Extract the [x, y] coordinate from the center of the cell holding the provided text.  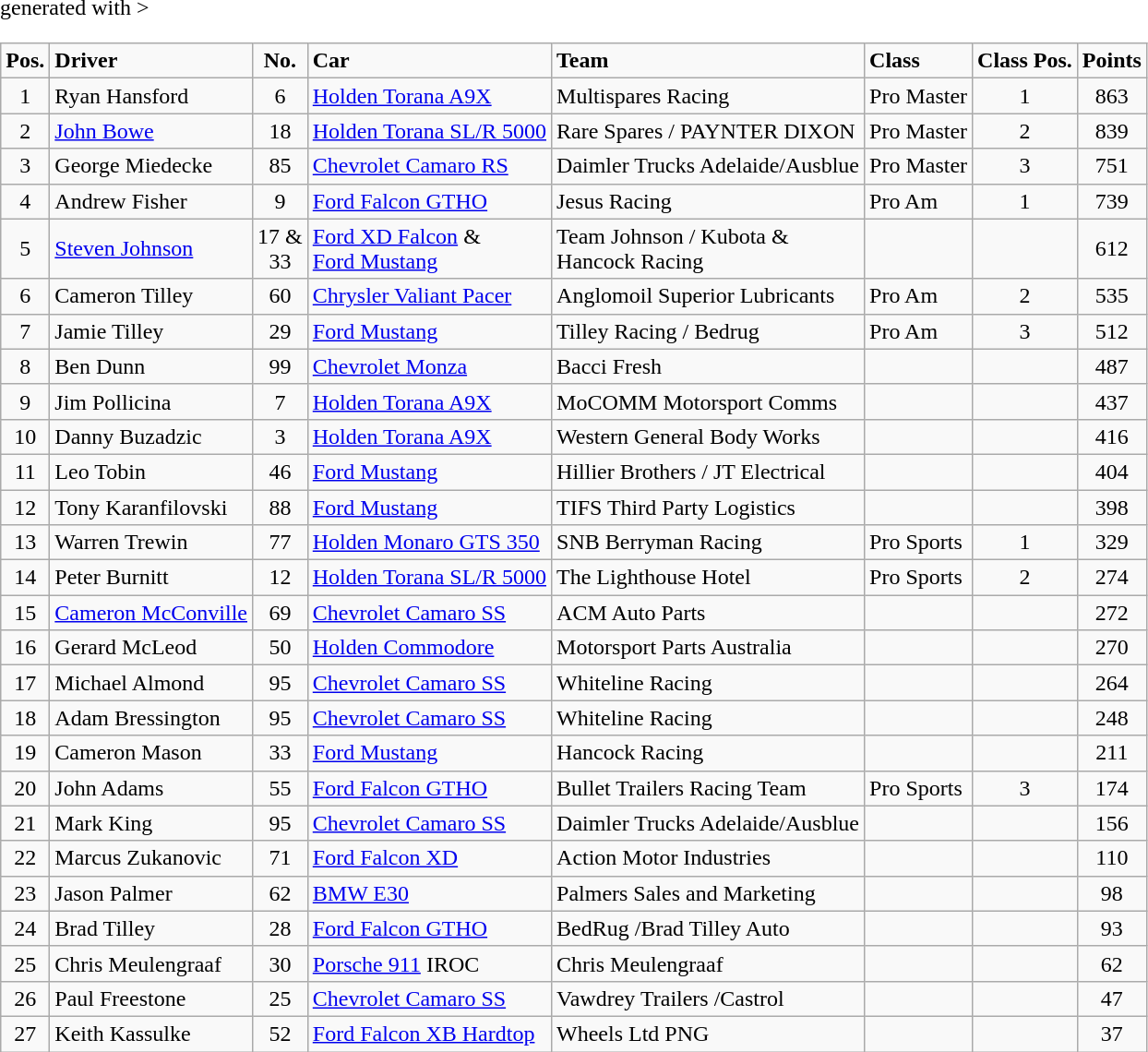
19 [26, 753]
Paul Freestone [151, 998]
Jason Palmer [151, 893]
Chevrolet Camaro RS [429, 166]
Jim Pollicina [151, 401]
TIFS Third Party Logistics [709, 507]
211 [1111, 753]
13 [26, 543]
Class Pos. [1025, 61]
Adam Bressington [151, 718]
Driver [151, 61]
20 [26, 788]
416 [1111, 436]
22 [26, 858]
24 [26, 928]
17 [26, 683]
Porsche 911 IROC [429, 963]
16 [26, 648]
Michael Almond [151, 683]
Western General Body Works [709, 436]
839 [1111, 131]
MoCOMM Motorsport Comms [709, 401]
Andrew Fisher [151, 201]
Bullet Trailers Racing Team [709, 788]
248 [1111, 718]
329 [1111, 543]
Team Johnson / Kubota & Hancock Racing [709, 249]
Hillier Brothers / JT Electrical [709, 472]
BMW E30 [429, 893]
Bacci Fresh [709, 366]
John Bowe [151, 131]
863 [1111, 96]
Ford Falcon XB Hardtop [429, 1034]
Mark King [151, 823]
55 [281, 788]
93 [1111, 928]
Gerard McLeod [151, 648]
Team [709, 61]
George Miedecke [151, 166]
8 [26, 366]
5 [26, 249]
John Adams [151, 788]
Wheels Ltd PNG [709, 1034]
28 [281, 928]
264 [1111, 683]
ACM Auto Parts [709, 613]
4 [26, 201]
Pos. [26, 61]
Danny Buzadzic [151, 436]
No. [281, 61]
Chrysler Valiant Pacer [429, 296]
88 [281, 507]
Ryan Hansford [151, 96]
110 [1111, 858]
SNB Berryman Racing [709, 543]
33 [281, 753]
23 [26, 893]
739 [1111, 201]
17 & 33 [281, 249]
404 [1111, 472]
156 [1111, 823]
60 [281, 296]
Hancock Racing [709, 753]
37 [1111, 1034]
29 [281, 331]
BedRug /Brad Tilley Auto [709, 928]
174 [1111, 788]
Holden Commodore [429, 648]
Tilley Racing / Bedrug [709, 331]
751 [1111, 166]
71 [281, 858]
Steven Johnson [151, 249]
Ford XD Falcon & Ford Mustang [429, 249]
Class [919, 61]
Motorsport Parts Australia [709, 648]
85 [281, 166]
Marcus Zukanovic [151, 858]
Brad Tilley [151, 928]
Keith Kassulke [151, 1034]
437 [1111, 401]
10 [26, 436]
27 [26, 1034]
Ford Falcon XD [429, 858]
30 [281, 963]
50 [281, 648]
Cameron Mason [151, 753]
Chevrolet Monza [429, 366]
The Lighthouse Hotel [709, 578]
69 [281, 613]
Holden Monaro GTS 350 [429, 543]
21 [26, 823]
274 [1111, 578]
535 [1111, 296]
Cameron Tilley [151, 296]
15 [26, 613]
46 [281, 472]
512 [1111, 331]
Car [429, 61]
Tony Karanfilovski [151, 507]
Jesus Racing [709, 201]
Vawdrey Trailers /Castrol [709, 998]
47 [1111, 998]
272 [1111, 613]
Anglomoil Superior Lubricants [709, 296]
11 [26, 472]
Rare Spares / PAYNTER DIXON [709, 131]
398 [1111, 507]
14 [26, 578]
Multispares Racing [709, 96]
Warren Trewin [151, 543]
612 [1111, 249]
Peter Burnitt [151, 578]
Ben Dunn [151, 366]
52 [281, 1034]
270 [1111, 648]
Leo Tobin [151, 472]
99 [281, 366]
77 [281, 543]
98 [1111, 893]
Palmers Sales and Marketing [709, 893]
Cameron McConville [151, 613]
Action Motor Industries [709, 858]
26 [26, 998]
Jamie Tilley [151, 331]
487 [1111, 366]
Points [1111, 61]
